Identify which cell holds the provided text, then report its [X, Y] central coordinate. 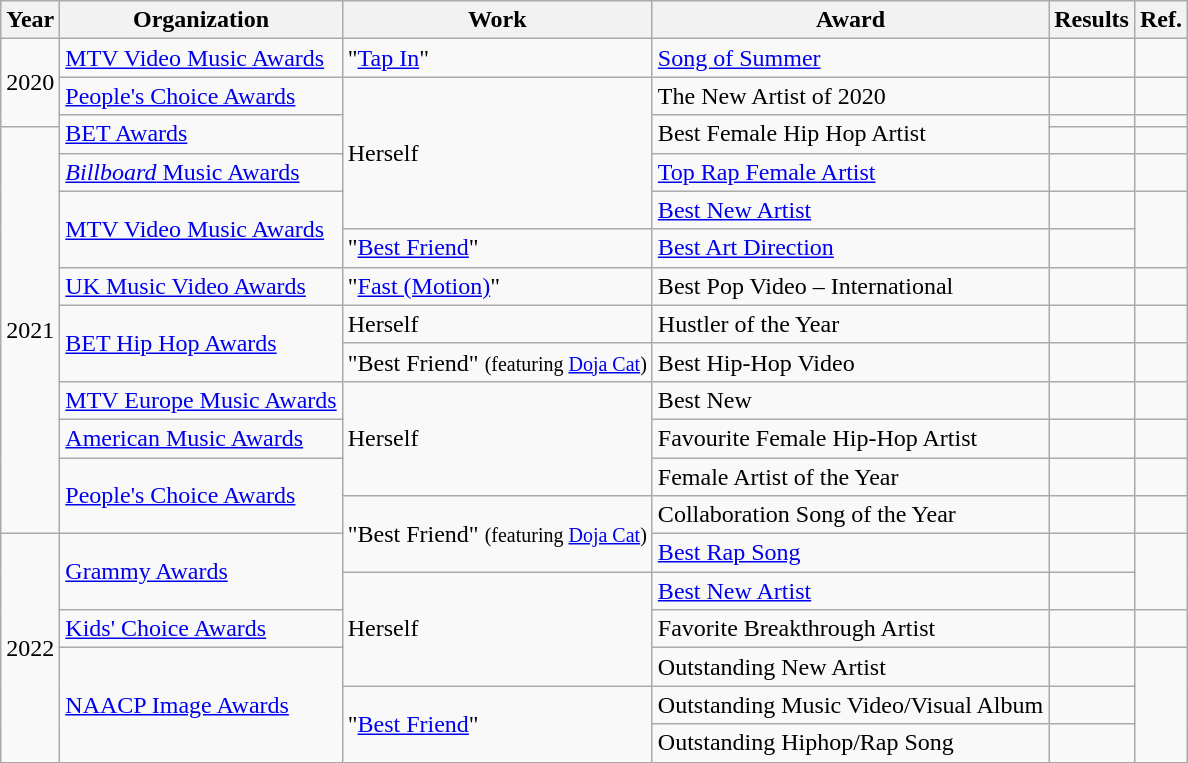
Hustler of the Year [850, 324]
Song of Summer [850, 58]
Best New [850, 400]
Year [30, 20]
BET Hip Hop Awards [201, 343]
2020 [30, 82]
UK Music Video Awards [201, 286]
Grammy Awards [201, 572]
"Tap In" [497, 58]
Outstanding Hiphop/Rap Song [850, 743]
2021 [30, 330]
Outstanding New Artist [850, 667]
NAACP Image Awards [201, 705]
MTV Europe Music Awards [201, 400]
Kids' Choice Awards [201, 629]
Billboard Music Awards [201, 172]
BET Awards [201, 134]
Best Hip-Hop Video [850, 362]
Work [497, 20]
Outstanding Music Video/Visual Album [850, 705]
Best Art Direction [850, 248]
"Fast (Motion)" [497, 286]
Best Rap Song [850, 553]
American Music Awards [201, 438]
The New Artist of 2020 [850, 96]
Collaboration Song of the Year [850, 515]
Top Rap Female Artist [850, 172]
Results [1092, 20]
Award [850, 20]
Female Artist of the Year [850, 477]
Favorite Breakthrough Artist [850, 629]
Organization [201, 20]
2022 [30, 648]
Best Female Hip Hop Artist [850, 134]
Best Pop Video – International [850, 286]
Ref. [1160, 20]
Favourite Female Hip-Hop Artist [850, 438]
